Provide the (X, Y) coordinate of the cell's center where the given text is located.  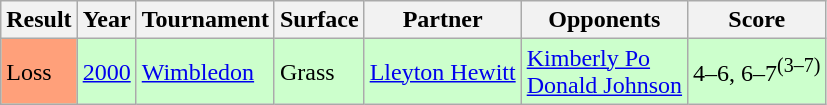
Wimbledon (205, 72)
Kimberly Po Donald Johnson (604, 72)
4–6, 6–7(3–7) (757, 72)
Year (106, 20)
Surface (319, 20)
Loss (39, 72)
Lleyton Hewitt (442, 72)
Partner (442, 20)
Tournament (205, 20)
Score (757, 20)
2000 (106, 72)
Grass (319, 72)
Result (39, 20)
Opponents (604, 20)
